Pinpoint the cell where the given text exists, returning its (X, Y) midpoint coordinate. 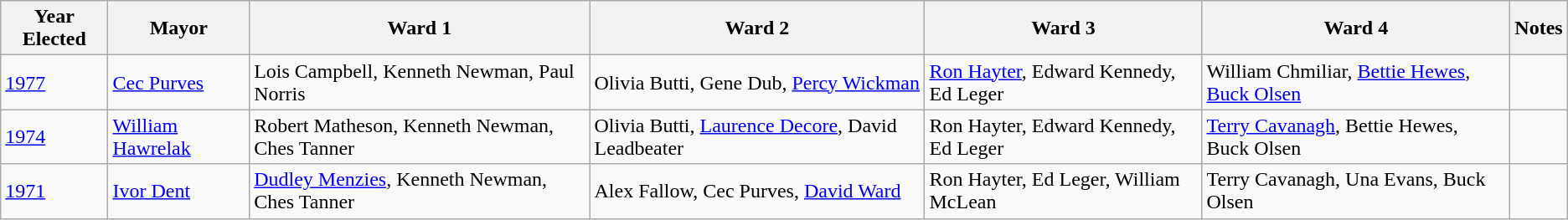
Terry Cavanagh, Bettie Hewes, Buck Olsen (1356, 137)
Lois Campbell, Kenneth Newman, Paul Norris (420, 82)
Ivor Dent (179, 191)
Olivia Butti, Laurence Decore, David Leadbeater (757, 137)
Cec Purves (179, 82)
Terry Cavanagh, Una Evans, Buck Olsen (1356, 191)
Olivia Butti, Gene Dub, Percy Wickman (757, 82)
1977 (54, 82)
Ron Hayter, Ed Leger, William McLean (1064, 191)
Alex Fallow, Cec Purves, David Ward (757, 191)
William Hawrelak (179, 137)
1971 (54, 191)
Notes (1539, 28)
Ward 3 (1064, 28)
Ward 1 (420, 28)
Mayor (179, 28)
William Chmiliar, Bettie Hewes, Buck Olsen (1356, 82)
1974 (54, 137)
Robert Matheson, Kenneth Newman, Ches Tanner (420, 137)
Ward 2 (757, 28)
Year Elected (54, 28)
Ward 4 (1356, 28)
Dudley Menzies, Kenneth Newman, Ches Tanner (420, 191)
